Pinpoint the cell where the given text exists, returning its (x, y) midpoint coordinate. 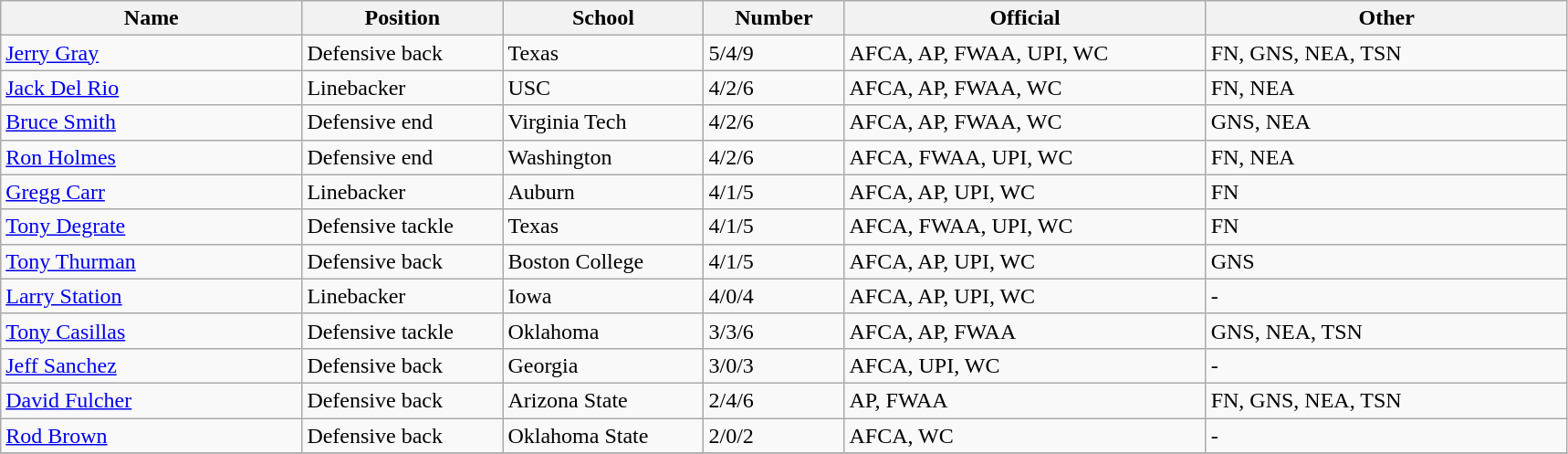
Washington (603, 157)
Official (1025, 18)
3/3/6 (774, 331)
Jerry Gray (152, 53)
Gregg Carr (152, 192)
David Fulcher (152, 400)
Larry Station (152, 296)
Bruce Smith (152, 122)
Name (152, 18)
Jack Del Rio (152, 88)
Boston College (603, 261)
USC (603, 88)
5/4/9 (774, 53)
Other (1386, 18)
AFCA, AP, FWAA (1025, 331)
Auburn (603, 192)
GNS, NEA, TSN (1386, 331)
Tony Thurman (152, 261)
GNS, NEA (1386, 122)
AFCA, WC (1025, 436)
Oklahoma State (603, 436)
Arizona State (603, 400)
4/0/4 (774, 296)
3/0/3 (774, 365)
AFCA, AP, FWAA, UPI, WC (1025, 53)
2/0/2 (774, 436)
Position (402, 18)
AP, FWAA (1025, 400)
Ron Holmes (152, 157)
School (603, 18)
Jeff Sanchez (152, 365)
Oklahoma (603, 331)
Rod Brown (152, 436)
Tony Casillas (152, 331)
2/4/6 (774, 400)
Georgia (603, 365)
Number (774, 18)
AFCA, UPI, WC (1025, 365)
GNS (1386, 261)
Iowa (603, 296)
Virginia Tech (603, 122)
Tony Degrate (152, 227)
